Output the [X, Y] coordinate of the center of the cell containing the given text.  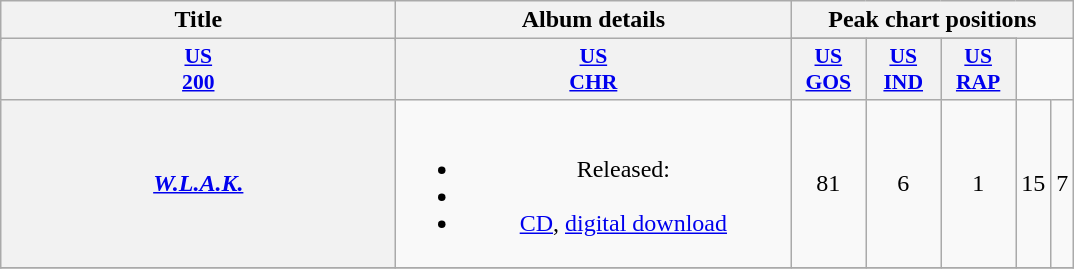
1 [978, 184]
Title [198, 20]
Released: CD, digital download [594, 184]
USCHR [594, 70]
7 [1062, 184]
6 [904, 184]
US200 [198, 70]
USGOS [828, 70]
81 [828, 184]
USIND [904, 70]
15 [1034, 184]
USRAP [978, 70]
Album details [594, 20]
Peak chart positions [932, 20]
W.L.A.K. [198, 184]
